Pinpoint the cell where the given text exists, returning its (x, y) midpoint coordinate. 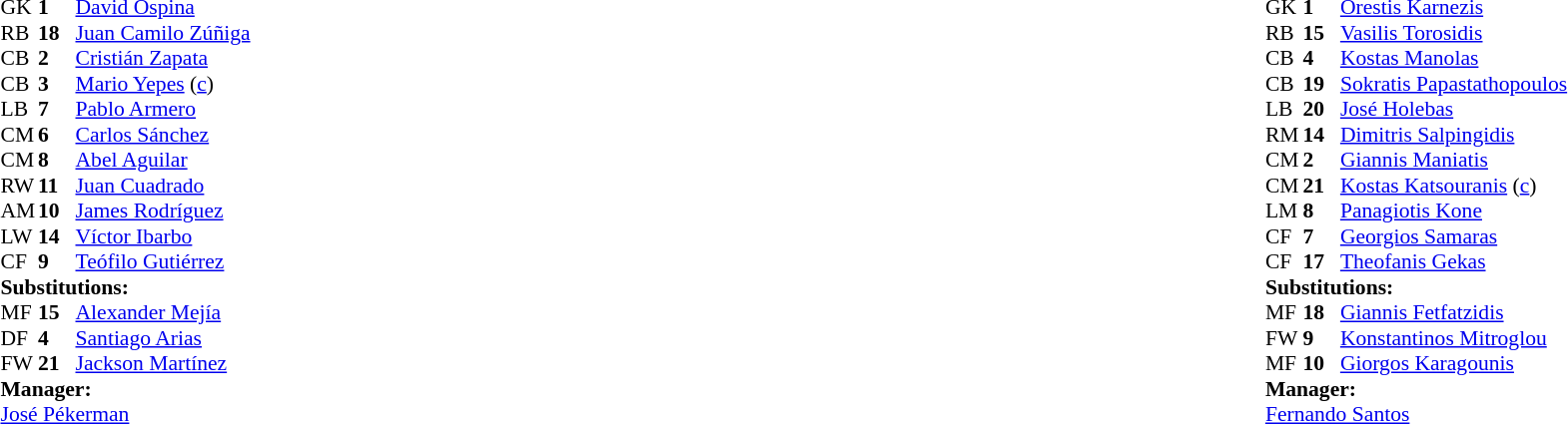
José Holebas (1454, 109)
DF (19, 338)
Sokratis Papastathopoulos (1454, 84)
Juan Camilo Zúñiga (164, 33)
Víctor Ibarbo (164, 236)
Alexander Mejía (164, 312)
Panagiotis Kone (1454, 211)
Dimitris Salpingidis (1454, 135)
19 (1321, 84)
Juan Cuadrado (164, 186)
AM (19, 211)
6 (57, 135)
17 (1321, 262)
RW (19, 186)
Santiago Arias (164, 338)
Theofanis Gekas (1454, 262)
Vasilis Torosidis (1454, 33)
Giannis Maniatis (1454, 161)
James Rodríguez (164, 211)
Teófilo Gutiérrez (164, 262)
Cristián Zapata (164, 59)
3 (57, 84)
Giannis Fetfatzidis (1454, 312)
Kostas Katsouranis (c) (1454, 186)
Konstantinos Mitroglou (1454, 338)
Mario Yepes (c) (164, 84)
LM (1284, 211)
LW (19, 236)
Georgios Samaras (1454, 236)
Giorgos Karagounis (1454, 364)
Carlos Sánchez (164, 135)
RM (1284, 135)
Abel Aguilar (164, 161)
20 (1321, 109)
11 (57, 186)
Kostas Manolas (1454, 59)
Jackson Martínez (164, 364)
Pablo Armero (164, 109)
